Return [X, Y] of the center of cell containing provided text 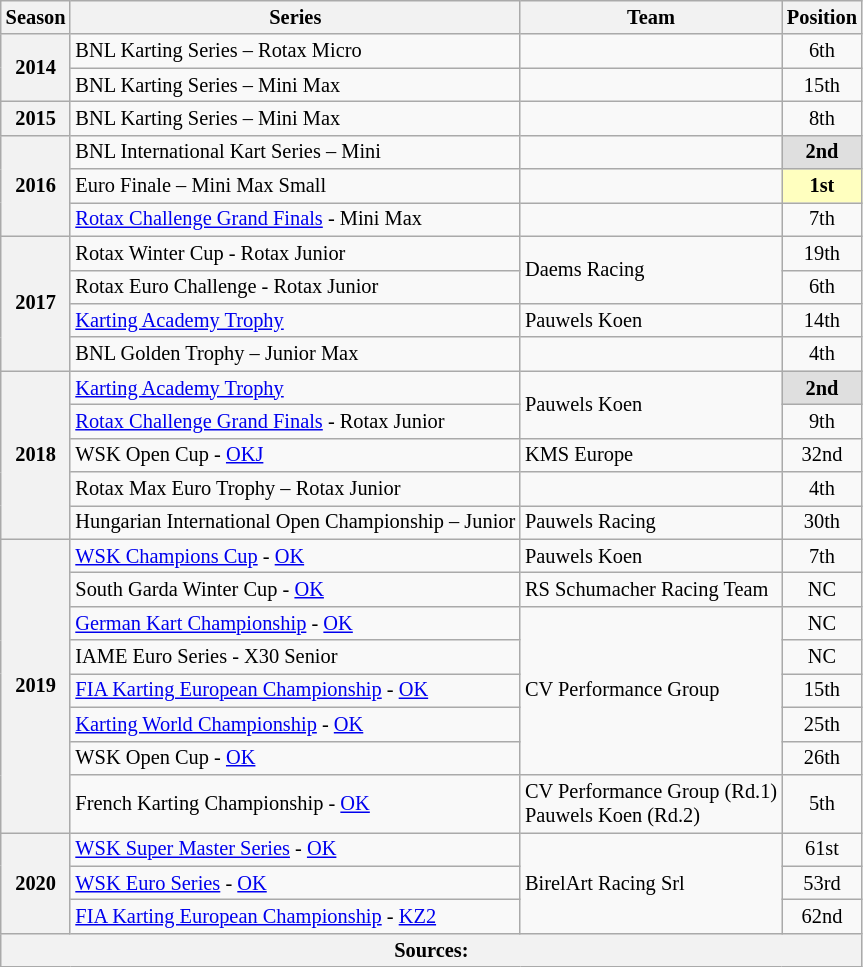
32nd [822, 455]
5th [822, 803]
WSK Super Master Series - OK [295, 849]
2017 [36, 304]
19th [822, 253]
14th [822, 320]
2016 [36, 186]
BirelArt Racing Srl [651, 882]
26th [822, 758]
CV Performance Group [651, 690]
2018 [36, 455]
1st [822, 186]
62nd [822, 916]
Pauwels Racing [651, 522]
53rd [822, 883]
BNL Golden Trophy – Junior Max [295, 354]
CV Performance Group (Rd.1)Pauwels Koen (Rd.2) [651, 803]
WSK Euro Series - OK [295, 883]
Rotax Challenge Grand Finals - Rotax Junior [295, 421]
Rotax Winter Cup - Rotax Junior [295, 253]
2020 [36, 882]
Rotax Euro Challenge - Rotax Junior [295, 287]
BNL International Kart Series – Mini [295, 152]
Season [36, 17]
Team [651, 17]
61st [822, 849]
German Kart Championship - OK [295, 623]
Daems Racing [651, 270]
FIA Karting European Championship - KZ2 [295, 916]
KMS Europe [651, 455]
FIA Karting European Championship - OK [295, 690]
South Garda Winter Cup - OK [295, 589]
2019 [36, 686]
Euro Finale – Mini Max Small [295, 186]
30th [822, 522]
Sources: [432, 950]
French Karting Championship - OK [295, 803]
Position [822, 17]
BNL Karting Series – Rotax Micro [295, 51]
25th [822, 724]
2015 [36, 118]
WSK Open Cup - OKJ [295, 455]
Karting World Championship - OK [295, 724]
Rotax Max Euro Trophy – Rotax Junior [295, 489]
IAME Euro Series - X30 Senior [295, 657]
9th [822, 421]
Series [295, 17]
WSK Champions Cup - OK [295, 556]
Hungarian International Open Championship – Junior [295, 522]
RS Schumacher Racing Team [651, 589]
2014 [36, 68]
8th [822, 118]
Rotax Challenge Grand Finals - Mini Max [295, 219]
WSK Open Cup - OK [295, 758]
